Search for the cell housing the specified text and yield its [x, y] center coordinate. 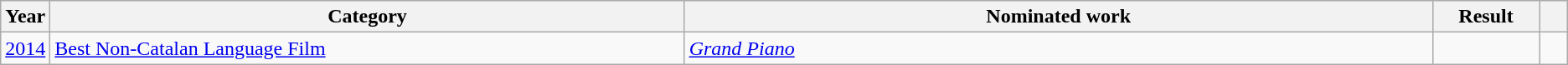
Year [25, 17]
Best Non-Catalan Language Film [367, 48]
2014 [25, 48]
Result [1486, 17]
Nominated work [1059, 17]
Grand Piano [1059, 48]
Category [367, 17]
